Extract the [X, Y] coordinate from the center of the cell holding the provided text.  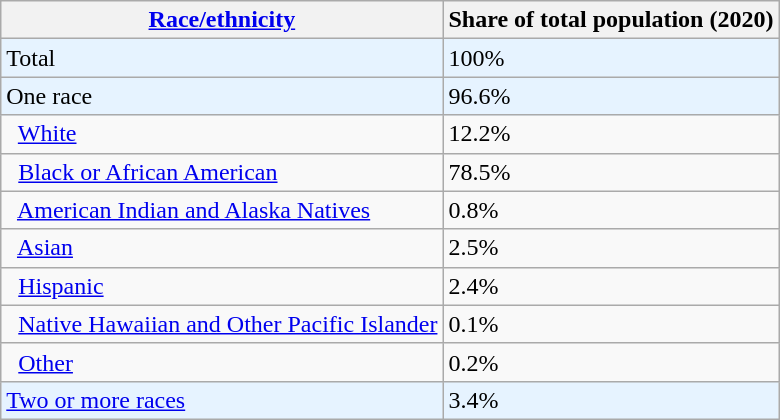
96.6% [611, 96]
0.2% [611, 362]
Total [222, 58]
Race/ethnicity [222, 20]
3.4% [611, 400]
12.2% [611, 134]
American Indian and Alaska Natives [222, 210]
Share of total population (2020) [611, 20]
78.5% [611, 172]
White [222, 134]
Two or more races [222, 400]
100% [611, 58]
Native Hawaiian and Other Pacific Islander [222, 324]
One race [222, 96]
0.1% [611, 324]
Asian [222, 248]
Hispanic [222, 286]
2.5% [611, 248]
2.4% [611, 286]
0.8% [611, 210]
Black or African American [222, 172]
Other [222, 362]
